Pinpoint the cell where the given text exists, returning its (X, Y) midpoint coordinate. 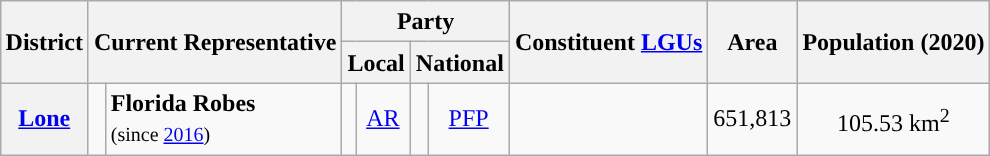
District (44, 42)
Current Representative (214, 42)
105.53 km2 (894, 120)
Florida Robes(since 2016) (224, 120)
651,813 (752, 120)
Area (752, 42)
National (460, 62)
Party (426, 22)
Lone (44, 120)
PFP (468, 120)
Local (376, 62)
Constituent LGUs (608, 42)
AR (384, 120)
Population (2020) (894, 42)
